Find where the given text appears and provide that cell's center as (X, Y) coordinate. 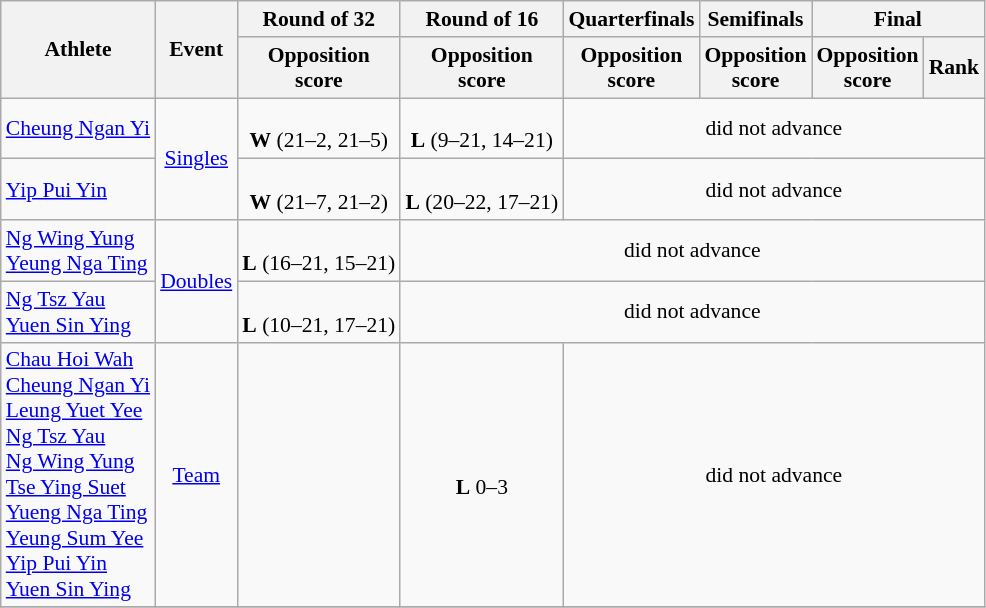
Semifinals (755, 19)
L (9–21, 14–21) (482, 128)
W (21–2, 21–5) (318, 128)
Round of 32 (318, 19)
Ng Tsz Yau Yuen Sin Ying (78, 312)
Yip Pui Yin (78, 190)
Round of 16 (482, 19)
Singles (196, 159)
L (16–21, 15–21) (318, 250)
Event (196, 50)
Rank (954, 68)
W (21–7, 21–2) (318, 190)
Quarterfinals (631, 19)
Cheung Ngan Yi (78, 128)
Ng Wing Yung Yeung Nga Ting (78, 250)
Team (196, 474)
L (10–21, 17–21) (318, 312)
L 0–3 (482, 474)
Final (898, 19)
Doubles (196, 281)
L (20–22, 17–21) (482, 190)
Chau Hoi Wah Cheung Ngan Yi Leung Yuet Yee Ng Tsz Yau Ng Wing Yung Tse Ying Suet Yueng Nga Ting Yeung Sum Yee Yip Pui Yin Yuen Sin Ying (78, 474)
Athlete (78, 50)
